For the text-containing cell, return its midpoint in (X, Y) coordinate format. 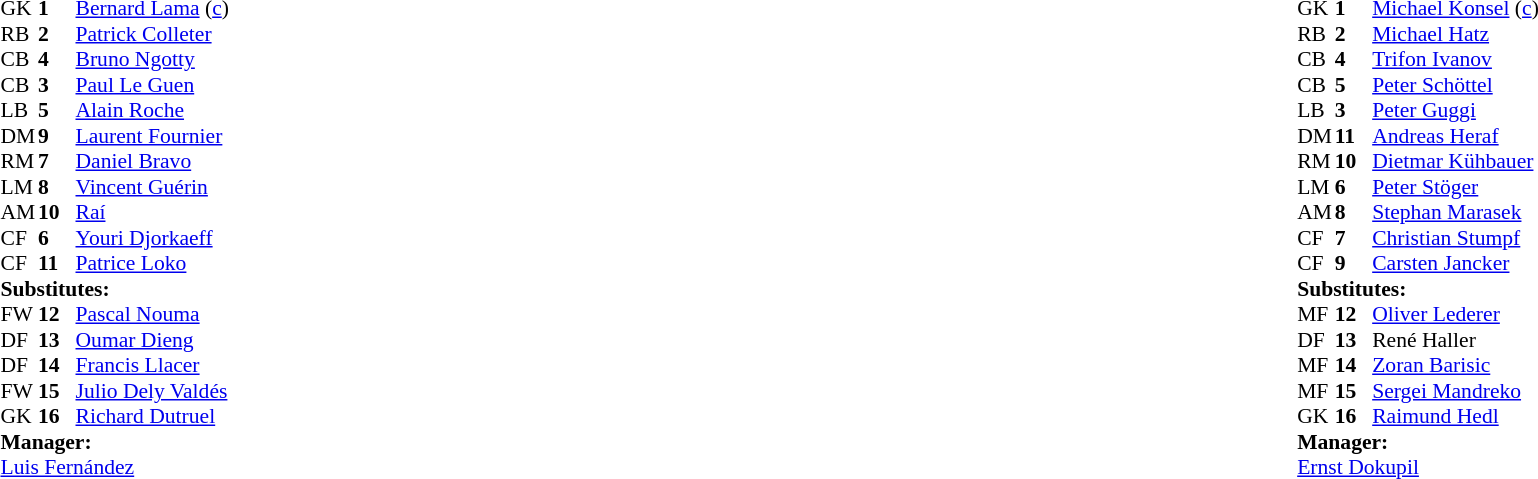
Julio Dely Valdés (152, 391)
Vincent Guérin (152, 187)
Raí (152, 213)
Alain Roche (152, 111)
Substitutes: (114, 289)
Pascal Nouma (152, 315)
Paul Le Guen (152, 85)
Oumar Dieng (152, 340)
Richard Dutruel (152, 417)
Patrick Colleter (152, 34)
Laurent Fournier (152, 136)
Daniel Bravo (152, 161)
Manager: (114, 442)
Francis Llacer (152, 365)
Youri Djorkaeff (152, 238)
Bruno Ngotty (152, 59)
Patrice Loko (152, 263)
